Return (X, Y) of the center of cell containing provided text 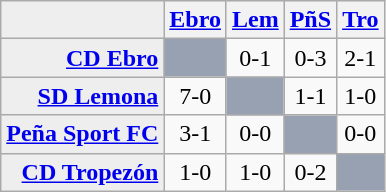
2-1 (361, 58)
Peña Sport FC (82, 134)
0-1 (255, 58)
Lem (255, 20)
7-0 (196, 96)
Ebro (196, 20)
0-2 (310, 172)
Tro (361, 20)
0-3 (310, 58)
PñS (310, 20)
CD Ebro (82, 58)
1-1 (310, 96)
SD Lemona (82, 96)
CD Tropezón (82, 172)
3-1 (196, 134)
